Return the (X, Y) coordinate for the center point of the cell that contains the specified text.  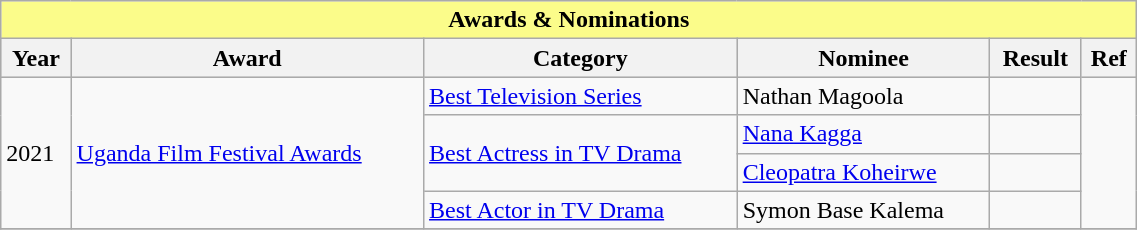
Nominee (864, 58)
Nana Kagga (864, 134)
Uganda Film Festival Awards (247, 153)
Category (581, 58)
Result (1036, 58)
Best Actor in TV Drama (581, 210)
Best Television Series (581, 96)
Cleopatra Koheirwe (864, 172)
Year (36, 58)
2021 (36, 153)
Ref (1109, 58)
Award (247, 58)
Awards & Nominations (569, 20)
Best Actress in TV Drama (581, 153)
Symon Base Kalema (864, 210)
Nathan Magoola (864, 96)
